Find where the given text appears and provide that cell's center as [X, Y] coordinate. 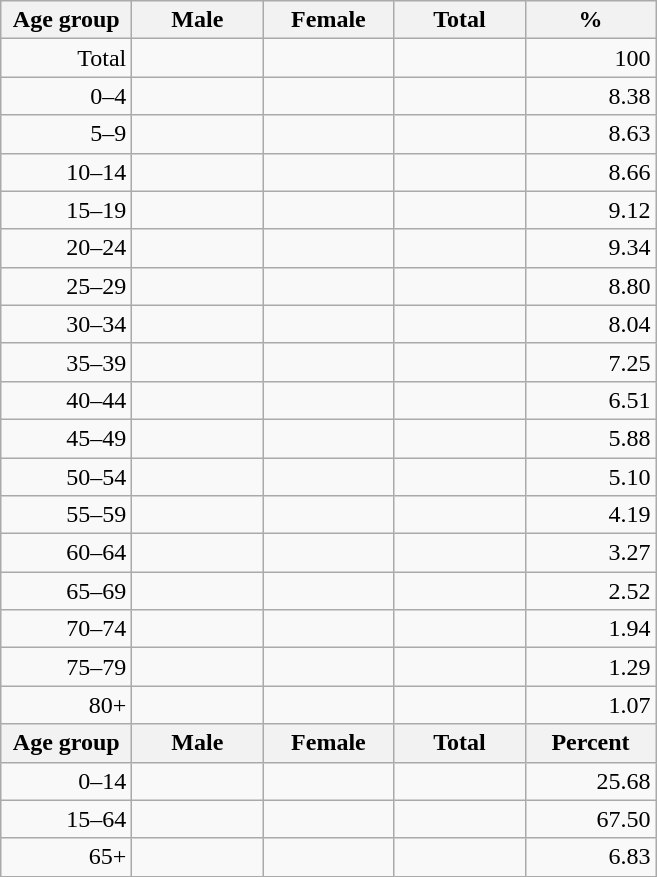
70–74 [66, 629]
75–79 [66, 667]
1.94 [590, 629]
65–69 [66, 591]
Percent [590, 743]
6.51 [590, 400]
4.19 [590, 515]
9.12 [590, 210]
5.88 [590, 438]
2.52 [590, 591]
% [590, 20]
0–4 [66, 96]
45–49 [66, 438]
1.07 [590, 705]
40–44 [66, 400]
8.38 [590, 96]
9.34 [590, 248]
50–54 [66, 477]
35–39 [66, 362]
10–14 [66, 172]
55–59 [66, 515]
1.29 [590, 667]
5.10 [590, 477]
15–19 [66, 210]
8.63 [590, 134]
15–64 [66, 819]
8.04 [590, 324]
5–9 [66, 134]
25–29 [66, 286]
80+ [66, 705]
8.80 [590, 286]
0–14 [66, 781]
25.68 [590, 781]
65+ [66, 857]
67.50 [590, 819]
30–34 [66, 324]
7.25 [590, 362]
20–24 [66, 248]
8.66 [590, 172]
6.83 [590, 857]
100 [590, 58]
60–64 [66, 553]
3.27 [590, 553]
